Find where the given text appears and provide that cell's center as (X, Y) coordinate. 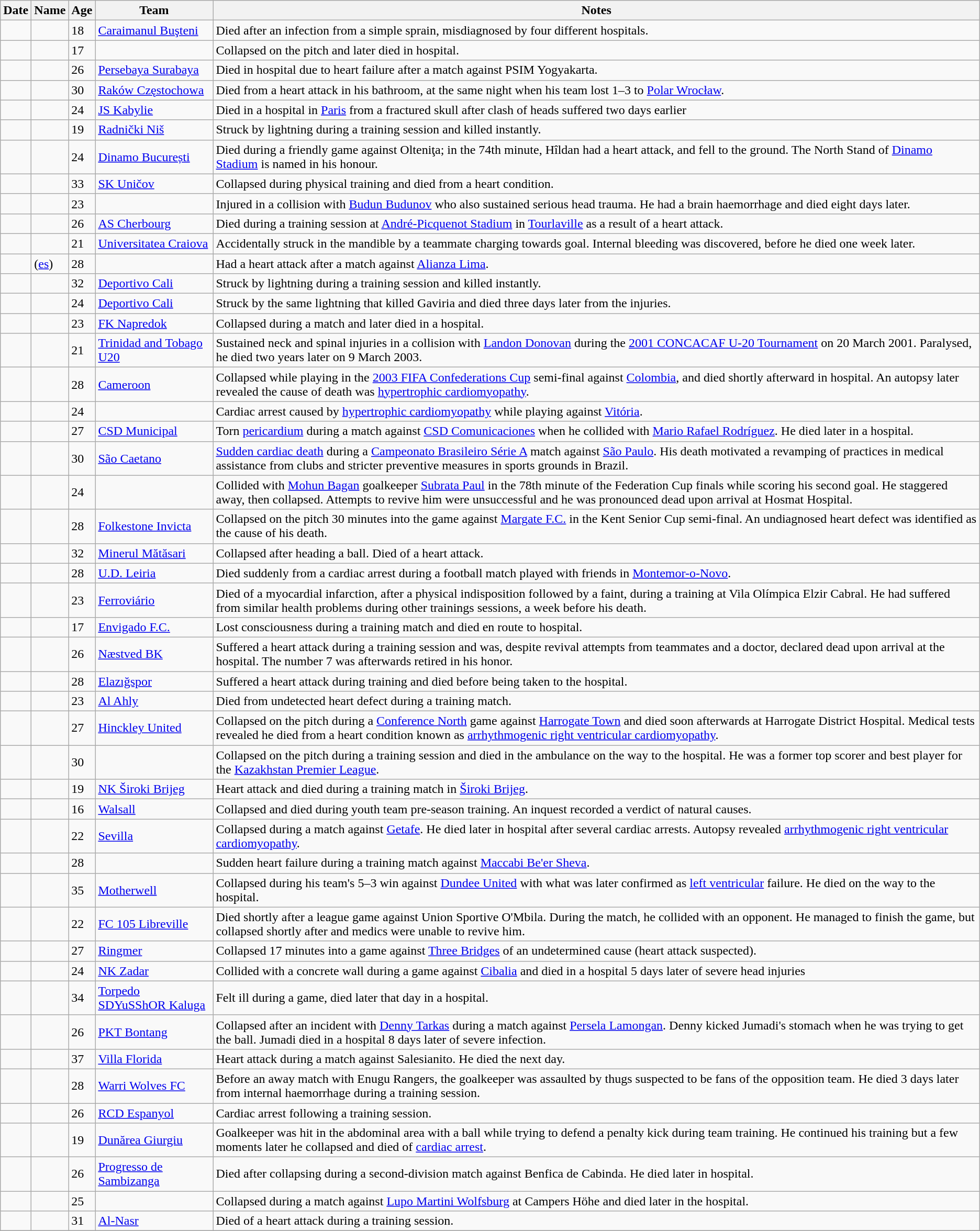
Ferroviário (154, 600)
16 (82, 809)
Progresso de Sambizanga (154, 1174)
33 (82, 184)
Villa Florida (154, 1059)
Hinckley United (154, 729)
Universitatea Craiova (154, 243)
Notes (596, 10)
34 (82, 998)
Date (16, 10)
Collapsed during physical training and died from a heart condition. (596, 184)
Had a heart attack after a match against Alianza Lima. (596, 263)
AS Cherbourg (154, 223)
Struck by the same lightning that killed Gaviria and died three days later from the injuries. (596, 304)
Collapsed on the pitch and later died in hospital. (596, 50)
FC 105 Libreville (154, 924)
Died in a hospital in Paris from a fractured skull after clash of heads suffered two days earlier (596, 110)
Raków Częstochowa (154, 90)
Heart attack during a match against Salesianito. He died the next day. (596, 1059)
Trinidad and Tobago U20 (154, 351)
Cameroon (154, 384)
Collapsed during a match and later died in a hospital. (596, 323)
Name (50, 10)
Collapsed 17 minutes into a game against Three Bridges of an undetermined cause (heart attack suspected). (596, 951)
Motherwell (154, 890)
Died from a heart attack in his bathroom, at the same night when his team lost 1–3 to Polar Wrocław. (596, 90)
Walsall (154, 809)
Felt ill during a game, died later that day in a hospital. (596, 998)
FK Napredok (154, 323)
Warri Wolves FC (154, 1085)
Radnički Niš (154, 130)
U.D. Leiria (154, 573)
Folkestone Invicta (154, 527)
Torn pericardium during a match against CSD Comunicaciones when he collided with Mario Rafael Rodríguez. He died later in a hospital. (596, 431)
Elazığspor (154, 681)
Died suddenly from a cardiac arrest during a football match played with friends in Montemor-o-Novo. (596, 573)
18 (82, 30)
Dinamo București (154, 157)
Cardiac arrest caused by hypertrophic cardiomyopathy while playing against Vitória. (596, 411)
Suffered a heart attack during training and died before being taken to the hospital. (596, 681)
(es) (50, 263)
JS Kabylie (154, 110)
Died after collapsing during a second-division match against Benfica de Cabinda. He died later in hospital. (596, 1174)
Torpedo SDYuSShOR Kaluga (154, 998)
25 (82, 1201)
Envigado F.C. (154, 627)
Lost consciousness during a training match and died en route to hospital. (596, 627)
37 (82, 1059)
Heart attack and died during a training match in Široki Brijeg. (596, 789)
Minerul Mătăsari (154, 553)
Dunărea Giurgiu (154, 1140)
Age (82, 10)
Sudden heart failure during a training match against Maccabi Be'er Sheva. (596, 863)
Collided with a concrete wall during a game against Cibalia and died in a hospital 5 days later of severe head injuries (596, 971)
PKT Bontang (154, 1032)
Injured in a collision with Budun Budunov who also sustained serious head trauma. He had a brain haemorrhage and died eight days later. (596, 204)
Collapsed during a match against Lupo Martini Wolfsburg at Campers Höhe and died later in the hospital. (596, 1201)
35 (82, 890)
RCD Espanyol (154, 1113)
Al-Nasr (154, 1221)
Accidentally struck in the mandible by a teammate charging towards goal. Internal bleeding was discovered, before he died one week later. (596, 243)
Died of a heart attack during a training session. (596, 1221)
Ringmer (154, 951)
Died during a training session at André-Picquenot Stadium in Tourlaville as a result of a heart attack. (596, 223)
Died in hospital due to heart failure after a match against PSIM Yogyakarta. (596, 70)
Caraimanul Buşteni (154, 30)
Died from undetected heart defect during a training match. (596, 701)
Cardiac arrest following a training session. (596, 1113)
Collapsed after heading a ball. Died of a heart attack. (596, 553)
Næstved BK (154, 654)
31 (82, 1221)
São Caetano (154, 458)
NK Zadar (154, 971)
SK Uničov (154, 184)
Sevilla (154, 836)
Persebaya Surabaya (154, 70)
Collapsed and died during youth team pre-season training. An inquest recorded a verdict of natural causes. (596, 809)
Died after an infection from a simple sprain, misdiagnosed by four different hospitals. (596, 30)
Team (154, 10)
NK Široki Brijeg (154, 789)
CSD Municipal (154, 431)
Al Ahly (154, 701)
